Provide the (x, y) coordinate of the cell's center where the given text is located.  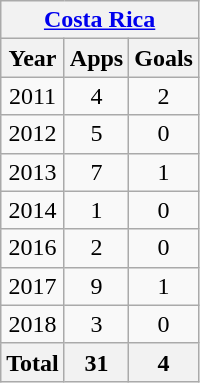
2011 (33, 96)
2013 (33, 172)
9 (96, 286)
2018 (33, 324)
Apps (96, 58)
5 (96, 134)
7 (96, 172)
Goals (164, 58)
3 (96, 324)
31 (96, 362)
2012 (33, 134)
2017 (33, 286)
2014 (33, 210)
Total (33, 362)
Costa Rica (100, 20)
2016 (33, 248)
Year (33, 58)
